For the text-containing cell, return its midpoint in [X, Y] coordinate format. 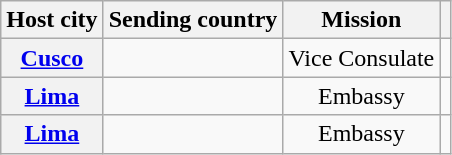
Cusco [52, 58]
Mission [362, 20]
Host city [52, 20]
Vice Consulate [362, 58]
Sending country [193, 20]
